Determine the [x, y] coordinate at the center of the cell enclosing the given text.  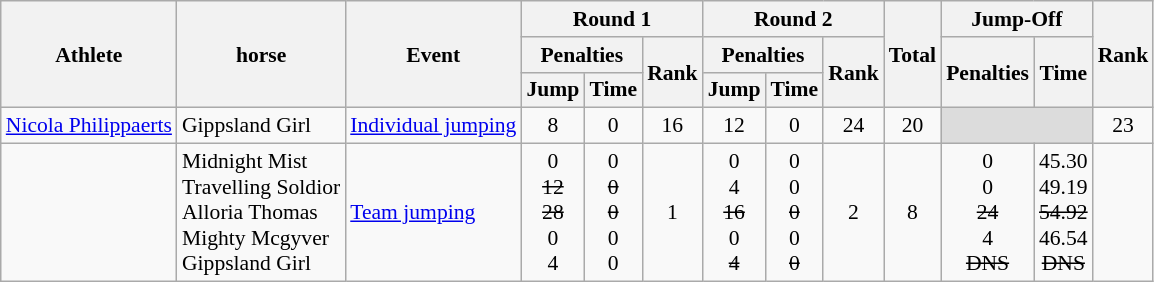
00244DNS [988, 213]
Midnight MistTravelling SoldiorAlloria ThomasMighty McgyverGippsland Girl [261, 213]
Total [912, 54]
Round 2 [794, 19]
horse [261, 54]
041604 [734, 213]
23 [1124, 126]
2 [854, 213]
24 [854, 126]
16 [672, 126]
0122804 [552, 213]
Athlete [89, 54]
Event [433, 54]
Round 1 [612, 19]
Individual jumping [433, 126]
Jump-Off [1017, 19]
12 [734, 126]
20 [912, 126]
Gippsland Girl [261, 126]
Team jumping [433, 213]
Nicola Philippaerts [89, 126]
1 [672, 213]
45.3049.1954.9246.54DNS [1064, 213]
